Find where the given text appears and provide that cell's center as [X, Y] coordinate. 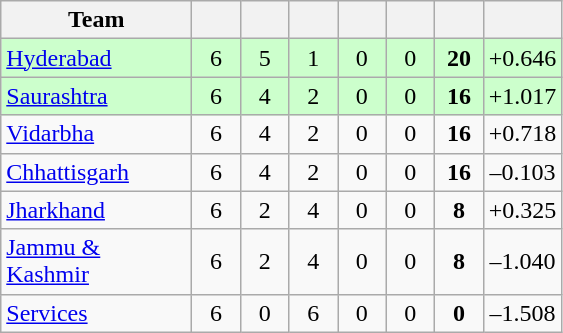
5 [264, 58]
Jammu & Kashmir [96, 262]
Chhattisgarh [96, 172]
–0.103 [522, 172]
Vidarbha [96, 134]
Jharkhand [96, 210]
+0.325 [522, 210]
20 [460, 58]
+0.646 [522, 58]
Saurashtra [96, 96]
1 [314, 58]
–1.040 [522, 262]
+1.017 [522, 96]
–1.508 [522, 313]
Team [96, 20]
Services [96, 313]
Hyderabad [96, 58]
+0.718 [522, 134]
